Capture the cell that displays the provided text and extract its (X, Y) central coordinate. 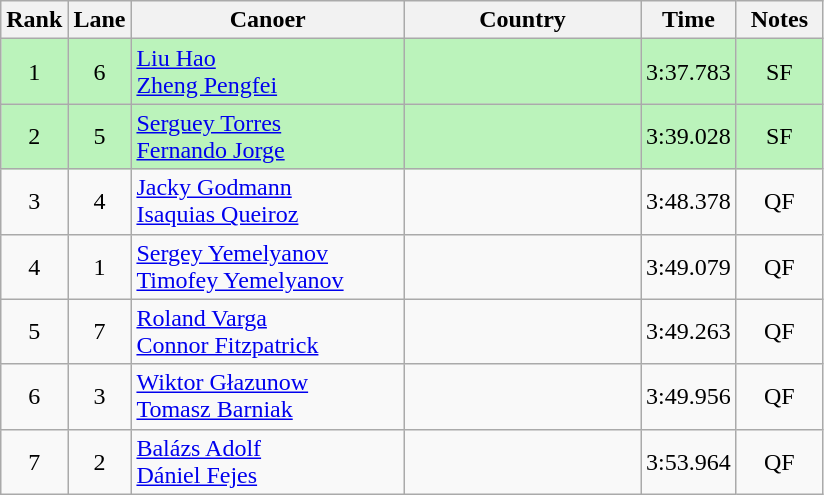
3:37.783 (689, 72)
Balázs AdolfDániel Fejes (268, 462)
Roland VargaConnor Fitzpatrick (268, 332)
3:48.378 (689, 202)
Rank (34, 20)
Time (689, 20)
Sergey YemelyanovTimofey Yemelyanov (268, 266)
3:49.956 (689, 396)
Lane (100, 20)
3:39.028 (689, 136)
Country (522, 20)
Notes (779, 20)
Canoer (268, 20)
Serguey TorresFernando Jorge (268, 136)
Jacky GodmannIsaquias Queiroz (268, 202)
Liu HaoZheng Pengfei (268, 72)
3:49.263 (689, 332)
3:53.964 (689, 462)
3:49.079 (689, 266)
Wiktor GłazunowTomasz Barniak (268, 396)
